Extract the [X, Y] coordinate from the center of the cell holding the provided text.  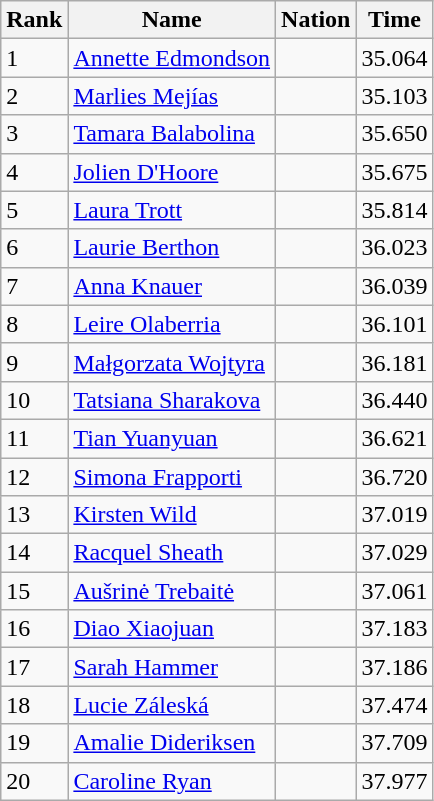
10 [34, 400]
36.440 [394, 400]
14 [34, 553]
36.101 [394, 324]
37.977 [394, 781]
37.061 [394, 591]
35.650 [394, 134]
Racquel Sheath [172, 553]
37.474 [394, 705]
18 [34, 705]
16 [34, 629]
36.621 [394, 438]
20 [34, 781]
Aušrinė Trebaitė [172, 591]
Marlies Mejías [172, 96]
8 [34, 324]
36.039 [394, 286]
Laurie Berthon [172, 248]
5 [34, 210]
17 [34, 667]
Leire Olaberria [172, 324]
36.720 [394, 477]
3 [34, 134]
12 [34, 477]
Lucie Záleská [172, 705]
Diao Xiaojuan [172, 629]
Amalie Dideriksen [172, 743]
11 [34, 438]
Tamara Balabolina [172, 134]
4 [34, 172]
7 [34, 286]
35.103 [394, 96]
Nation [316, 20]
Time [394, 20]
19 [34, 743]
37.709 [394, 743]
37.186 [394, 667]
9 [34, 362]
Laura Trott [172, 210]
Simona Frapporti [172, 477]
36.023 [394, 248]
Tatsiana Sharakova [172, 400]
37.183 [394, 629]
6 [34, 248]
Caroline Ryan [172, 781]
Annette Edmondson [172, 58]
13 [34, 515]
Name [172, 20]
15 [34, 591]
1 [34, 58]
2 [34, 96]
Anna Knauer [172, 286]
Jolien D'Hoore [172, 172]
37.019 [394, 515]
35.675 [394, 172]
Kirsten Wild [172, 515]
Małgorzata Wojtyra [172, 362]
35.064 [394, 58]
35.814 [394, 210]
36.181 [394, 362]
Rank [34, 20]
37.029 [394, 553]
Sarah Hammer [172, 667]
Tian Yuanyuan [172, 438]
